For the text-containing cell, return its midpoint in (x, y) coordinate format. 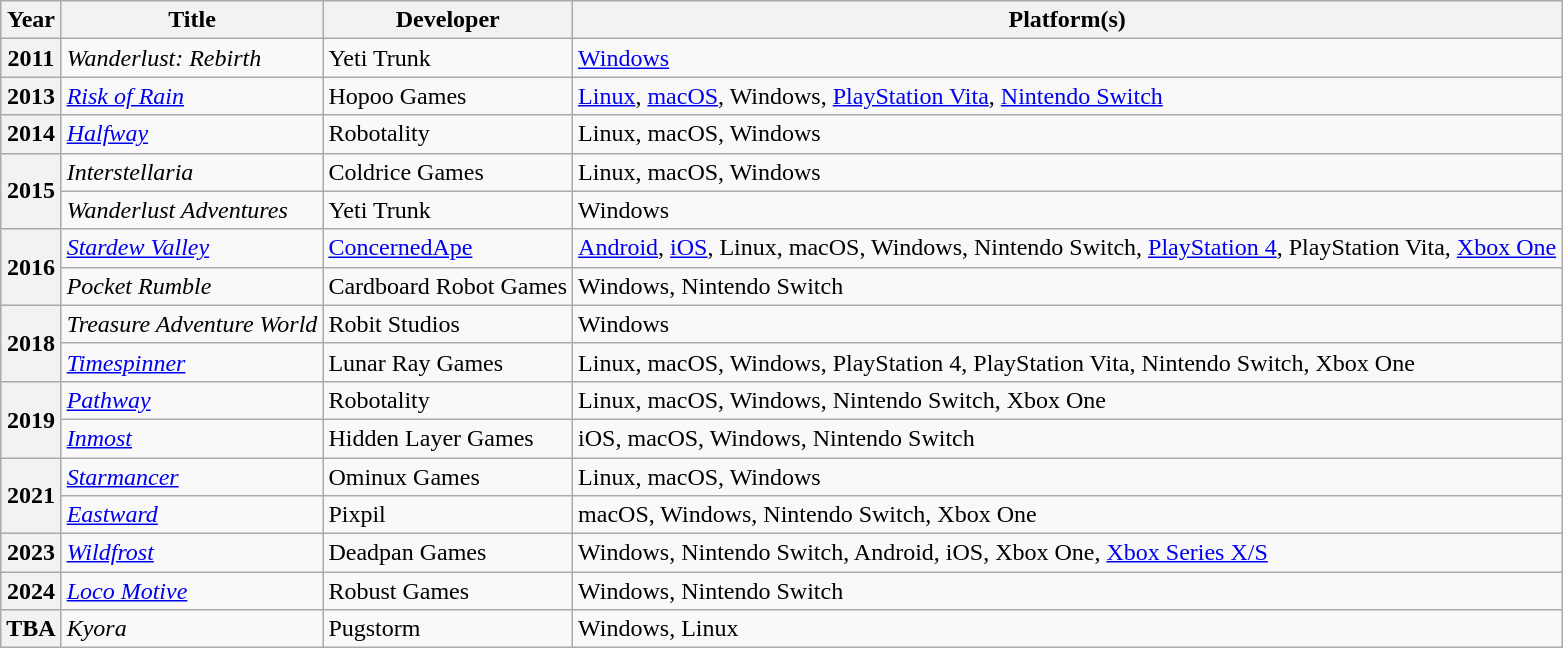
Wildfrost (192, 553)
iOS, macOS, Windows, Nintendo Switch (1068, 438)
Timespinner (192, 362)
macOS, Windows, Nintendo Switch, Xbox One (1068, 515)
Lunar Ray Games (448, 362)
TBA (31, 629)
Hopoo Games (448, 96)
Linux, macOS, Windows, PlayStation 4, PlayStation Vita, Nintendo Switch, Xbox One (1068, 362)
Pathway (192, 400)
Linux, macOS, Windows, PlayStation Vita, Nintendo Switch (1068, 96)
Pocket Rumble (192, 286)
2013 (31, 96)
Treasure Adventure World (192, 324)
Stardew Valley (192, 248)
Ominux Games (448, 477)
2015 (31, 191)
Starmancer (192, 477)
Wanderlust Adventures (192, 210)
Kyora (192, 629)
2021 (31, 496)
Platform(s) (1068, 20)
2016 (31, 267)
Eastward (192, 515)
Title (192, 20)
ConcernedApe (448, 248)
Loco Motive (192, 591)
Windows, Nintendo Switch, Android, iOS, Xbox One, Xbox Series X/S (1068, 553)
Linux, macOS, Windows, Nintendo Switch, Xbox One (1068, 400)
Pixpil (448, 515)
Coldrice Games (448, 172)
Pugstorm (448, 629)
Developer (448, 20)
Year (31, 20)
Wanderlust: Rebirth (192, 58)
2019 (31, 419)
Halfway (192, 134)
Windows, Linux (1068, 629)
2014 (31, 134)
Deadpan Games (448, 553)
Inmost (192, 438)
Robit Studios (448, 324)
Interstellaria (192, 172)
2023 (31, 553)
2018 (31, 343)
2011 (31, 58)
Android, iOS, Linux, macOS, Windows, Nintendo Switch, PlayStation 4, PlayStation Vita, Xbox One (1068, 248)
Risk of Rain (192, 96)
Robust Games (448, 591)
Cardboard Robot Games (448, 286)
2024 (31, 591)
Hidden Layer Games (448, 438)
